Detect which cell encompasses the target text, then output its (X, Y) center coordinate. 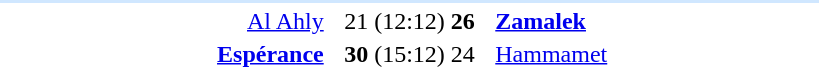
21 (12:12) 26 (410, 21)
Zamalek (656, 21)
Al Ahly (162, 21)
